Search for the cell housing the specified text and yield its [X, Y] center coordinate. 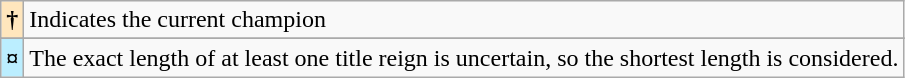
† [12, 20]
The exact length of at least one title reign is uncertain, so the shortest length is considered. [464, 58]
¤ [12, 58]
Indicates the current champion [464, 20]
